Search for the cell housing the specified text and yield its [x, y] center coordinate. 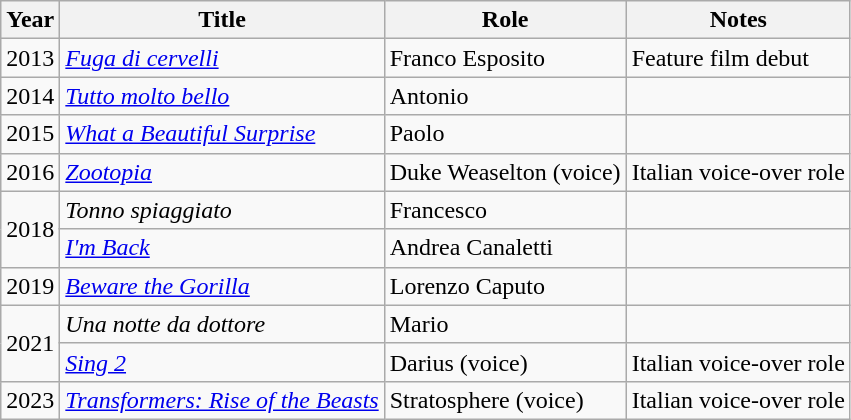
2018 [30, 229]
Sing 2 [222, 362]
Role [505, 20]
What a Beautiful Surprise [222, 134]
Fuga di cervelli [222, 58]
2019 [30, 286]
2014 [30, 96]
Zootopia [222, 172]
Antonio [505, 96]
2023 [30, 400]
Transformers: Rise of the Beasts [222, 400]
Darius (voice) [505, 362]
I'm Back [222, 248]
Mario [505, 324]
Duke Weaselton (voice) [505, 172]
Beware the Gorilla [222, 286]
Notes [738, 20]
2021 [30, 343]
Paolo [505, 134]
Franco Esposito [505, 58]
Tutto molto bello [222, 96]
Andrea Canaletti [505, 248]
Year [30, 20]
Francesco [505, 210]
Tonno spiaggiato [222, 210]
Title [222, 20]
2015 [30, 134]
2013 [30, 58]
Lorenzo Caputo [505, 286]
2016 [30, 172]
Una notte da dottore [222, 324]
Feature film debut [738, 58]
Stratosphere (voice) [505, 400]
